From the cell containing the given text, extract its center point as (X, Y) coordinate. 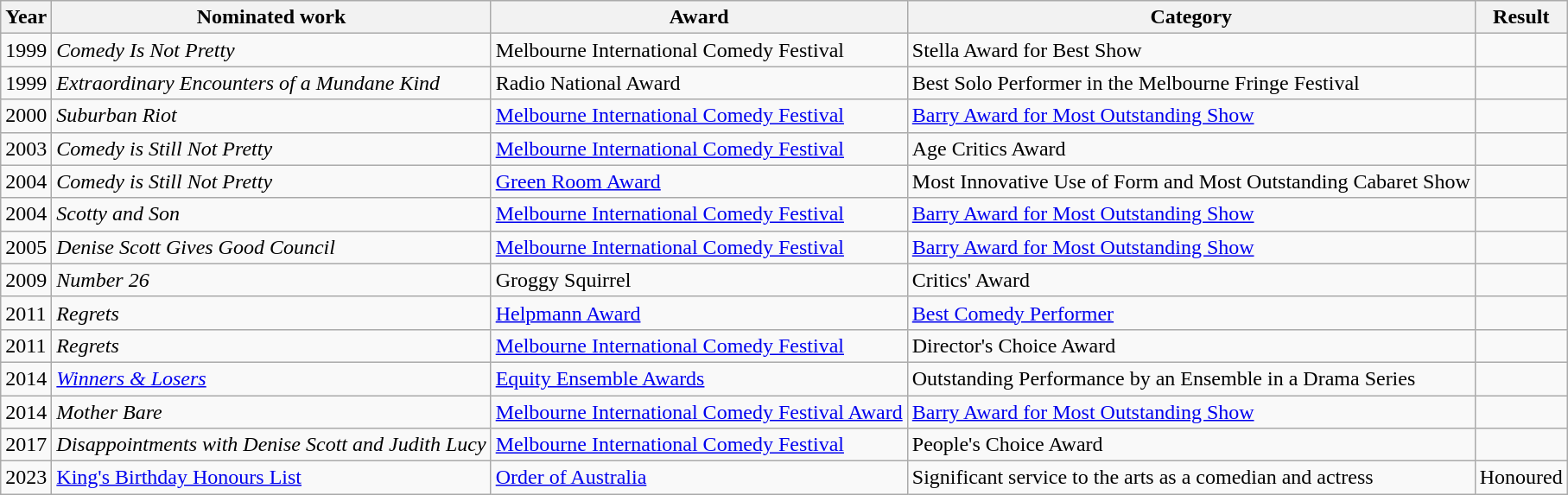
People's Choice Award (1190, 445)
Winners & Losers (271, 378)
Result (1520, 17)
Equity Ensemble Awards (699, 378)
Green Room Award (699, 181)
Age Critics Award (1190, 149)
Year (26, 17)
Comedy Is Not Pretty (271, 50)
Melbourne International Comedy Festival Award (699, 412)
Nominated work (271, 17)
Helpmann Award (699, 313)
Mother Bare (271, 412)
Number 26 (271, 280)
Scotty and Son (271, 214)
Best Solo Performer in the Melbourne Fringe Festival (1190, 83)
Significant service to the arts as a comedian and actress (1190, 478)
2023 (26, 478)
Disappointments with Denise Scott and Judith Lucy (271, 445)
Outstanding Performance by an Ensemble in a Drama Series (1190, 378)
Stella Award for Best Show (1190, 50)
Radio National Award (699, 83)
Extraordinary Encounters of a Mundane Kind (271, 83)
Critics' Award (1190, 280)
Groggy Squirrel (699, 280)
Denise Scott Gives Good Council (271, 247)
Award (699, 17)
Best Comedy Performer (1190, 313)
Order of Australia (699, 478)
2017 (26, 445)
Honoured (1520, 478)
2005 (26, 247)
2009 (26, 280)
2000 (26, 116)
Suburban Riot (271, 116)
2003 (26, 149)
Category (1190, 17)
King's Birthday Honours List (271, 478)
Director's Choice Award (1190, 346)
Most Innovative Use of Form and Most Outstanding Cabaret Show (1190, 181)
